For the text-containing cell, return its midpoint in [x, y] coordinate format. 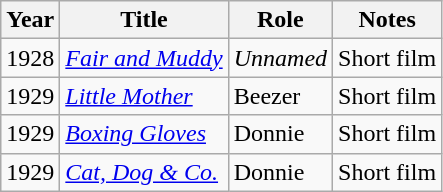
1928 [30, 58]
Boxing Gloves [144, 134]
Little Mother [144, 96]
Role [280, 20]
Unnamed [280, 58]
Beezer [280, 96]
Fair and Muddy [144, 58]
Cat, Dog & Co. [144, 172]
Year [30, 20]
Title [144, 20]
Notes [388, 20]
